Determine the [x, y] coordinate at the center of the cell enclosing the given text.  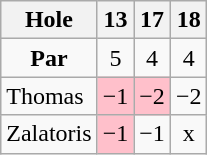
Thomas [49, 96]
5 [116, 58]
18 [188, 20]
x [188, 134]
17 [152, 20]
13 [116, 20]
Zalatoris [49, 134]
Par [49, 58]
Hole [49, 20]
